Search for the cell housing the specified text and yield its (X, Y) center coordinate. 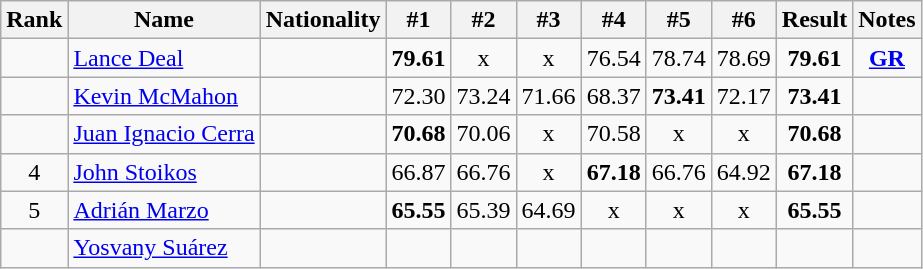
64.92 (744, 172)
Notes (887, 20)
Name (164, 20)
#1 (418, 20)
#6 (744, 20)
Rank (34, 20)
72.17 (744, 96)
71.66 (548, 96)
#2 (484, 20)
Adrián Marzo (164, 210)
76.54 (614, 58)
#3 (548, 20)
64.69 (548, 210)
#5 (678, 20)
68.37 (614, 96)
Result (814, 20)
4 (34, 172)
Lance Deal (164, 58)
65.39 (484, 210)
GR (887, 58)
78.74 (678, 58)
73.24 (484, 96)
Kevin McMahon (164, 96)
#4 (614, 20)
66.87 (418, 172)
78.69 (744, 58)
5 (34, 210)
72.30 (418, 96)
Nationality (323, 20)
70.58 (614, 134)
John Stoikos (164, 172)
Yosvany Suárez (164, 248)
Juan Ignacio Cerra (164, 134)
70.06 (484, 134)
